Search for the cell housing the specified text and yield its [x, y] center coordinate. 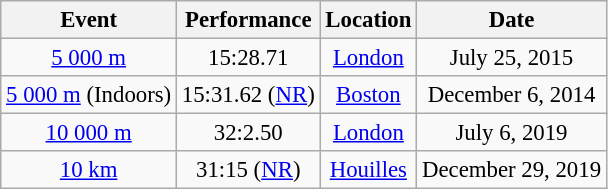
5 000 m (Indoors) [89, 95]
15:31.62 (NR) [249, 95]
December 29, 2019 [512, 170]
10 000 m [89, 133]
Houilles [368, 170]
Date [512, 20]
Boston [368, 95]
15:28.71 [249, 58]
10 km [89, 170]
July 25, 2015 [512, 58]
December 6, 2014 [512, 95]
32:2.50 [249, 133]
Location [368, 20]
5 000 m [89, 58]
31:15 (NR) [249, 170]
July 6, 2019 [512, 133]
Performance [249, 20]
Event [89, 20]
